Determine the [X, Y] coordinate at the center of the cell enclosing the given text.  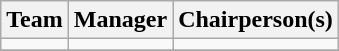
Chairperson(s) [256, 20]
Manager [120, 20]
Team [35, 20]
